Capture the cell that displays the provided text and extract its [x, y] central coordinate. 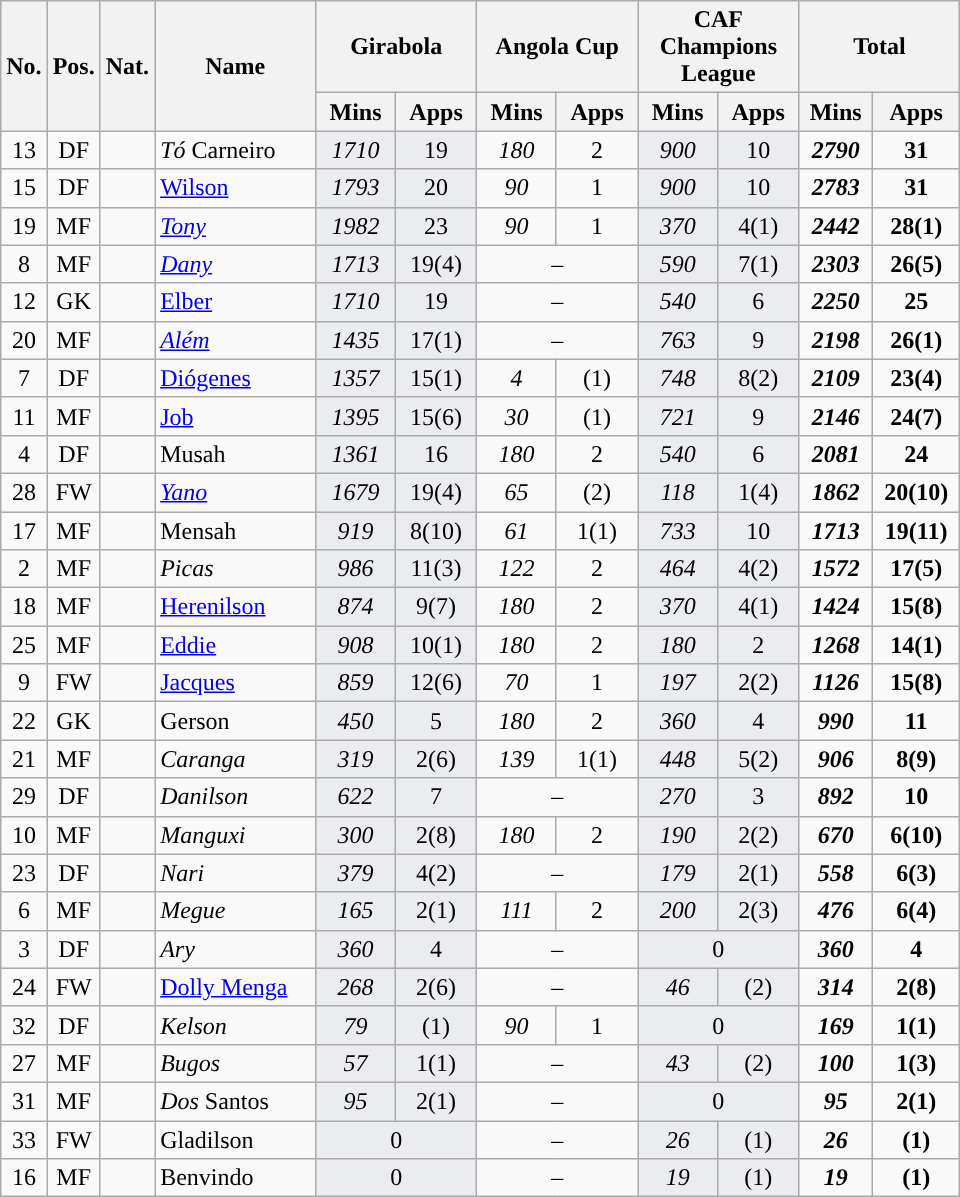
874 [356, 607]
Tony [236, 226]
2783 [836, 188]
919 [356, 531]
Bugos [236, 1063]
197 [678, 683]
Pos. [74, 66]
169 [836, 1025]
622 [356, 797]
118 [678, 492]
21 [24, 759]
Benvindo [236, 1178]
448 [678, 759]
179 [678, 873]
10(1) [436, 645]
17(5) [916, 569]
22 [24, 721]
Dolly Menga [236, 987]
763 [678, 340]
Picas [236, 569]
Eddie [236, 645]
9(7) [436, 607]
12 [24, 302]
2442 [836, 226]
26(1) [916, 340]
2081 [836, 454]
33 [24, 1139]
200 [678, 911]
1793 [356, 188]
79 [356, 1025]
1357 [356, 378]
Danilson [236, 797]
43 [678, 1063]
1361 [356, 454]
Jacques [236, 683]
1268 [836, 645]
1435 [356, 340]
1572 [836, 569]
590 [678, 264]
20(10) [916, 492]
CAF Champions League [718, 47]
14(1) [916, 645]
Dos Santos [236, 1101]
23(4) [916, 378]
986 [356, 569]
Elber [236, 302]
Total [880, 47]
558 [836, 873]
19(11) [916, 531]
24(7) [916, 416]
5(2) [758, 759]
314 [836, 987]
190 [678, 835]
Caranga [236, 759]
Yano [236, 492]
15(1) [436, 378]
18 [24, 607]
Nari [236, 873]
464 [678, 569]
57 [356, 1063]
Gladilson [236, 1139]
30 [517, 416]
748 [678, 378]
Dany [236, 264]
990 [836, 721]
892 [836, 797]
65 [517, 492]
15 [24, 188]
Girabola [396, 47]
8(2) [758, 378]
1424 [836, 607]
Gerson [236, 721]
111 [517, 911]
319 [356, 759]
1(3) [916, 1063]
Musah [236, 454]
46 [678, 987]
1395 [356, 416]
270 [678, 797]
2790 [836, 150]
8(9) [916, 759]
100 [836, 1063]
17(1) [436, 340]
17 [24, 531]
Mensah [236, 531]
Tó Carneiro [236, 150]
Herenilson [236, 607]
Manguxi [236, 835]
Megue [236, 911]
7(1) [758, 264]
32 [24, 1025]
13 [24, 150]
No. [24, 66]
859 [356, 683]
268 [356, 987]
Além [236, 340]
Kelson [236, 1025]
27 [24, 1063]
1862 [836, 492]
908 [356, 645]
Angola Cup [558, 47]
29 [24, 797]
122 [517, 569]
61 [517, 531]
8 [24, 264]
476 [836, 911]
2146 [836, 416]
1(4) [758, 492]
Ary [236, 949]
139 [517, 759]
1982 [356, 226]
11(3) [436, 569]
2(3) [758, 911]
8(10) [436, 531]
165 [356, 911]
6(3) [916, 873]
1679 [356, 492]
26(5) [916, 264]
Job [236, 416]
70 [517, 683]
6(10) [916, 835]
Nat. [127, 66]
5 [436, 721]
1126 [836, 683]
2198 [836, 340]
300 [356, 835]
2303 [836, 264]
906 [836, 759]
733 [678, 531]
12(6) [436, 683]
6(4) [916, 911]
Diógenes [236, 378]
721 [678, 416]
450 [356, 721]
2109 [836, 378]
379 [356, 873]
2250 [836, 302]
Wilson [236, 188]
670 [836, 835]
Name [236, 66]
15(6) [436, 416]
28 [24, 492]
28(1) [916, 226]
